From the cell containing the given text, extract its center point as [x, y] coordinate. 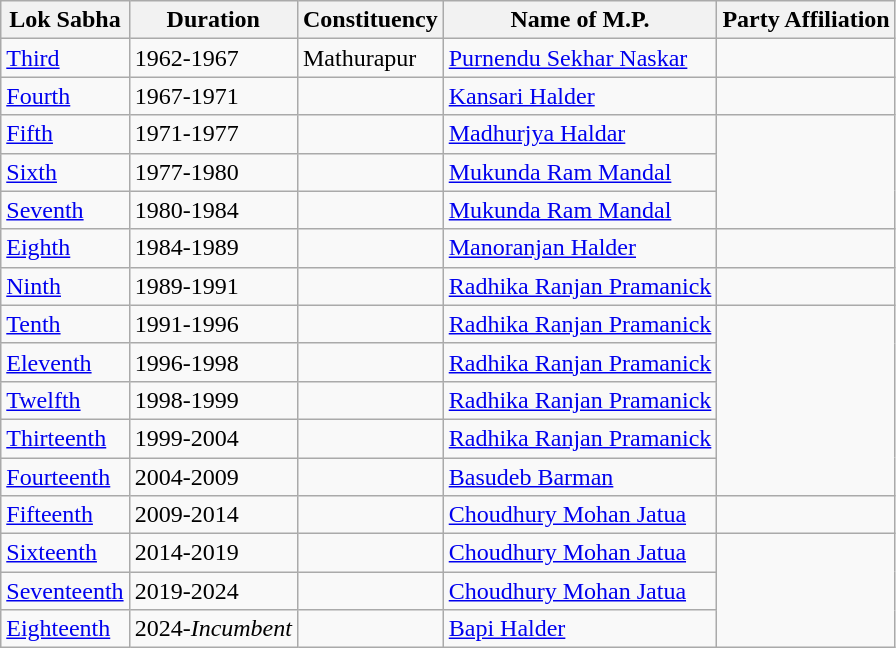
Fourteenth [65, 477]
Bapi Halder [580, 629]
Fourth [65, 96]
Name of M.P. [580, 20]
Kansari Halder [580, 96]
1991-1996 [213, 324]
Ninth [65, 286]
1996-1998 [213, 362]
1999-2004 [213, 438]
1962-1967 [213, 58]
Twelfth [65, 400]
2024-Incumbent [213, 629]
Eighth [65, 248]
1998-1999 [213, 400]
Seventeenth [65, 591]
Duration [213, 20]
Lok Sabha [65, 20]
2004-2009 [213, 477]
Fifth [65, 134]
Mathurapur [370, 58]
1971-1977 [213, 134]
1980-1984 [213, 210]
Basudeb Barman [580, 477]
Party Affiliation [806, 20]
Manoranjan Halder [580, 248]
Eleventh [65, 362]
1989-1991 [213, 286]
Sixth [65, 172]
Thirteenth [65, 438]
2014-2019 [213, 553]
Third [65, 58]
Tenth [65, 324]
Sixteenth [65, 553]
1984-1989 [213, 248]
1967-1971 [213, 96]
Eighteenth [65, 629]
Purnendu Sekhar Naskar [580, 58]
Fifteenth [65, 515]
2019-2024 [213, 591]
Constituency [370, 20]
Seventh [65, 210]
2009-2014 [213, 515]
Madhurjya Haldar [580, 134]
1977-1980 [213, 172]
